Pinpoint the cell where the given text exists, returning its (x, y) midpoint coordinate. 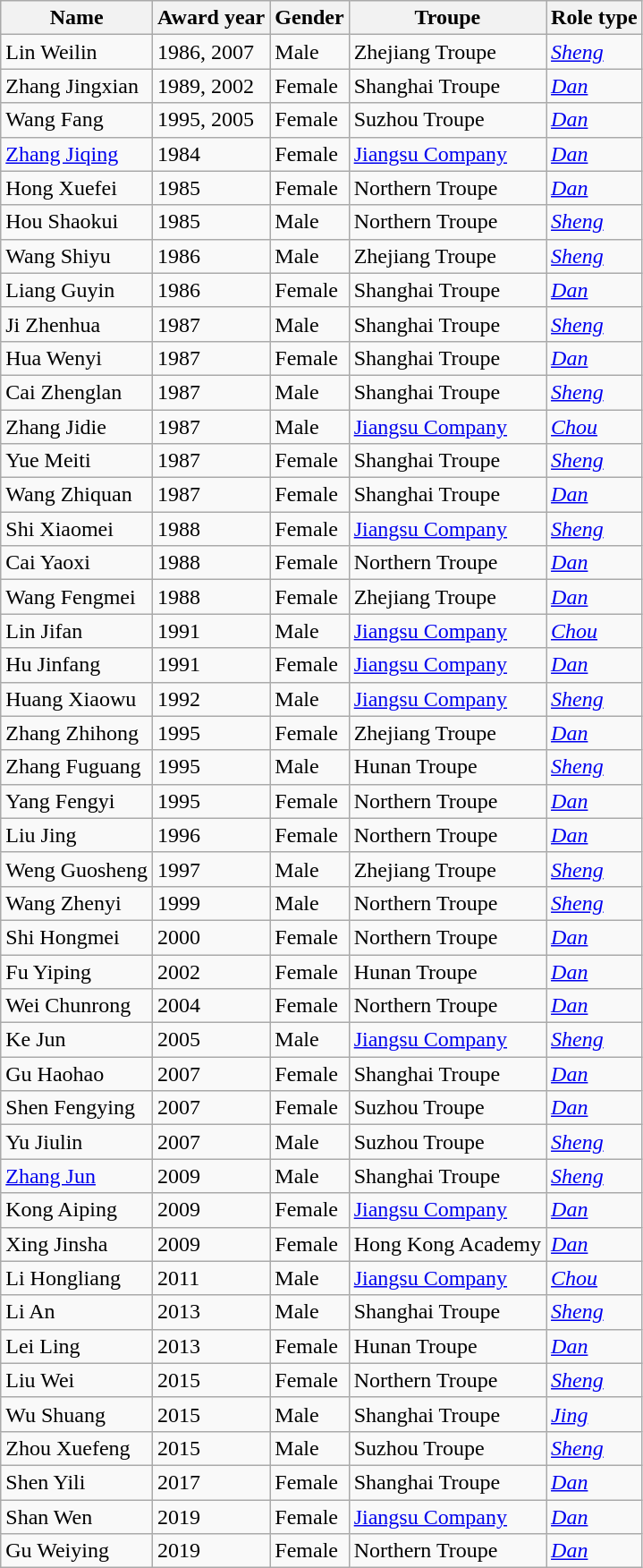
2004 (211, 1006)
1999 (211, 903)
Li An (77, 1312)
Wu Shuang (77, 1414)
Liu Wei (77, 1380)
1989, 2002 (211, 86)
Hong Kong Academy (447, 1244)
Hou Shaokui (77, 222)
Award year (211, 18)
Shi Xiaomei (77, 529)
Gu Weiying (77, 1551)
Wang Zhenyi (77, 903)
Shi Hongmei (77, 937)
Troupe (447, 18)
Liu Jing (77, 835)
1997 (211, 869)
Wang Fang (77, 120)
Li Hongliang (77, 1278)
Gu Haohao (77, 1074)
2005 (211, 1040)
Yue Meiti (77, 461)
Hu Jinfang (77, 665)
Wang Zhiquan (77, 495)
2002 (211, 971)
Huang Xiaowu (77, 699)
1986, 2007 (211, 52)
Role type (595, 18)
Shan Wen (77, 1517)
Yang Fengyi (77, 801)
Zhang Jingxian (77, 86)
Wang Fengmei (77, 597)
2011 (211, 1278)
Jing (595, 1414)
Liang Guyin (77, 290)
Wang Shiyu (77, 256)
2000 (211, 937)
Weng Guosheng (77, 869)
Hua Wenyi (77, 358)
Zhou Xuefeng (77, 1448)
Shen Fengying (77, 1108)
Zhang Zhihong (77, 733)
Wei Chunrong (77, 1006)
Shen Yili (77, 1482)
1992 (211, 699)
Fu Yiping (77, 971)
Cai Yaoxi (77, 563)
Zhang Fuguang (77, 767)
Gender (309, 18)
1995, 2005 (211, 120)
Ji Zhenhua (77, 324)
1984 (211, 154)
Zhang Jiqing (77, 154)
Lei Ling (77, 1346)
Hong Xuefei (77, 188)
Yu Jiulin (77, 1142)
Zhang Jidie (77, 427)
Xing Jinsha (77, 1244)
Cai Zhenglan (77, 392)
Ke Jun (77, 1040)
Zhang Jun (77, 1176)
1996 (211, 835)
Lin Weilin (77, 52)
Lin Jifan (77, 631)
Kong Aiping (77, 1210)
Name (77, 18)
2017 (211, 1482)
